Extract the (X, Y) coordinate from the center of the cell holding the provided text.  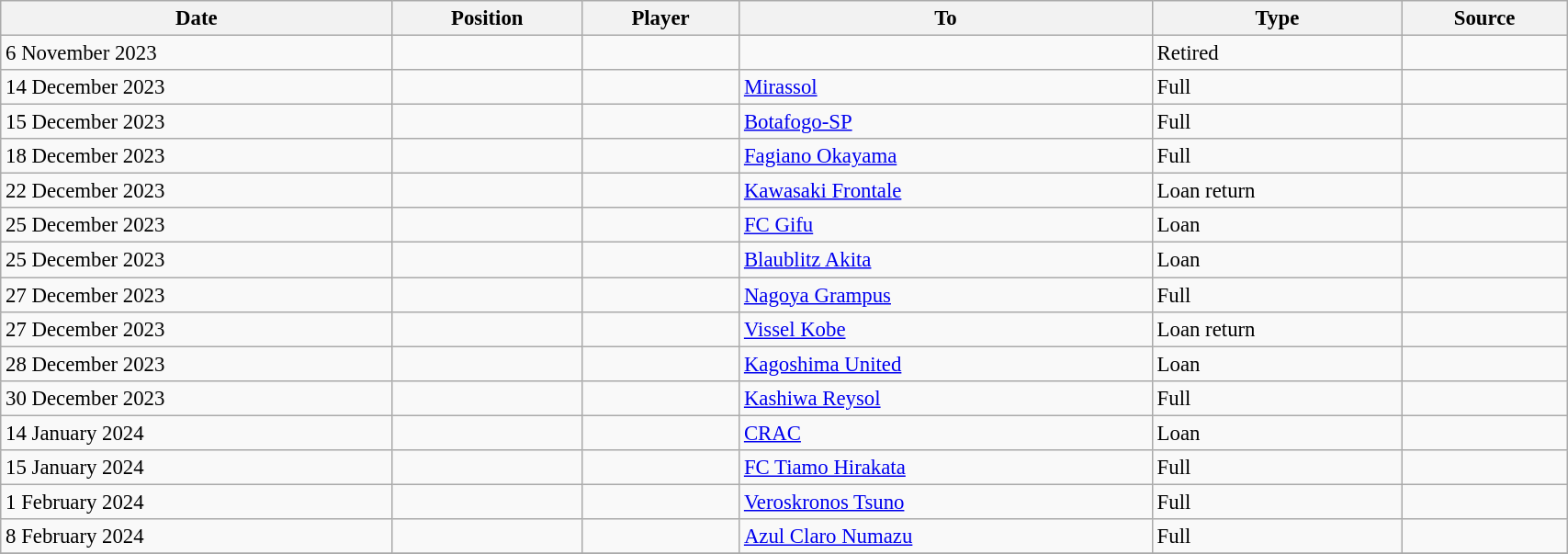
Type (1277, 18)
Vissel Kobe (946, 329)
Kagoshima United (946, 364)
1 February 2024 (197, 502)
30 December 2023 (197, 398)
Retired (1277, 53)
Veroskronos Tsuno (946, 502)
Player (660, 18)
Azul Claro Numazu (946, 537)
CRAC (946, 433)
22 December 2023 (197, 191)
Position (487, 18)
28 December 2023 (197, 364)
Source (1484, 18)
To (946, 18)
18 December 2023 (197, 156)
8 February 2024 (197, 537)
14 December 2023 (197, 87)
Kawasaki Frontale (946, 191)
6 November 2023 (197, 53)
14 January 2024 (197, 433)
15 January 2024 (197, 468)
FC Gifu (946, 225)
Date (197, 18)
Fagiano Okayama (946, 156)
Mirassol (946, 87)
Blaublitz Akita (946, 260)
Botafogo-SP (946, 122)
FC Tiamo Hirakata (946, 468)
Nagoya Grampus (946, 295)
15 December 2023 (197, 122)
Kashiwa Reysol (946, 398)
